Return the (x, y) coordinate for the center point of the cell that contains the specified text.  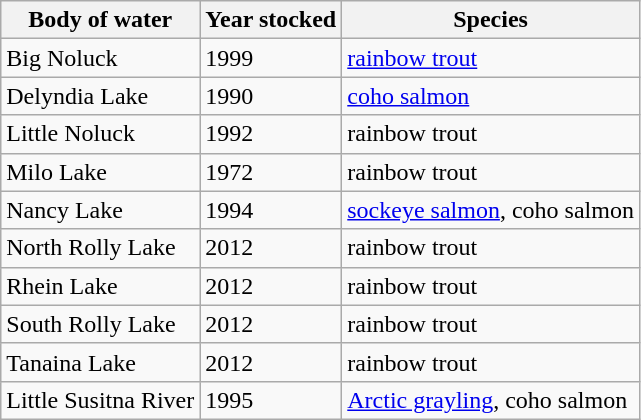
Little Noluck (100, 134)
Body of water (100, 20)
Nancy Lake (100, 210)
1972 (271, 172)
Species (491, 20)
Rhein Lake (100, 286)
Little Susitna River (100, 400)
Big Noluck (100, 58)
1995 (271, 400)
sockeye salmon, coho salmon (491, 210)
1999 (271, 58)
Year stocked (271, 20)
Tanaina Lake (100, 362)
coho salmon (491, 96)
Milo Lake (100, 172)
1994 (271, 210)
North Rolly Lake (100, 248)
Delyndia Lake (100, 96)
South Rolly Lake (100, 324)
1990 (271, 96)
1992 (271, 134)
Arctic grayling, coho salmon (491, 400)
